Capture the cell that displays the provided text and extract its [X, Y] central coordinate. 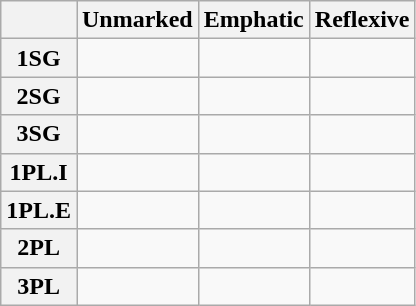
1PL.I [39, 172]
Unmarked [137, 20]
2PL [39, 248]
1PL.E [39, 210]
3SG [39, 134]
Reflexive [362, 20]
1SG [39, 58]
3PL [39, 286]
2SG [39, 96]
Emphatic [254, 20]
